Provide the [x, y] coordinate of the cell's center where the given text is located.  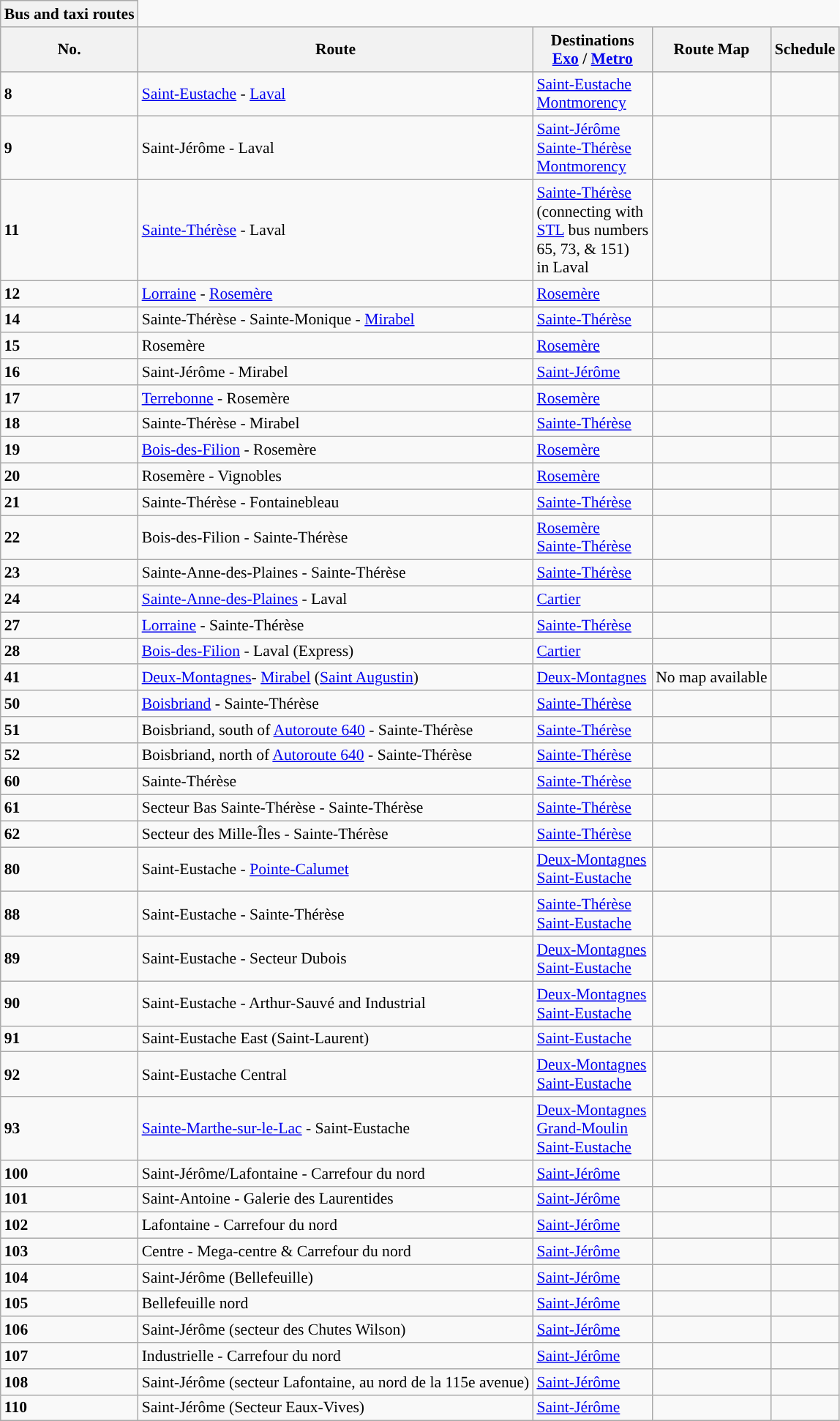
52 [70, 756]
Saint-Jérôme (Bellefeuille) [336, 1278]
Saint-Jérôme - Laval [336, 148]
Boisbriand - Sainte-Thérèse [336, 704]
Schedule [805, 50]
Saint-Eustache - Pointe-Calumet [336, 870]
Deux-Montagnes- Mirabel (Saint Augustin) [336, 678]
Saint-Eustache [593, 1039]
11 [70, 231]
Rosemère - Vignobles [336, 477]
Deux-Montagnes [593, 678]
Boisbriand, south of Autoroute 640 - Sainte-Thérèse [336, 730]
Saint-Eustache Central [336, 1075]
21 [70, 502]
Lorraine - Rosemère [336, 294]
60 [70, 782]
Deux-MontagnesGrand-Moulin Saint-Eustache [593, 1129]
90 [70, 1003]
Saint-Jérôme (secteur des Chutes Wilson) [336, 1330]
Centre - Mega-centre & Carrefour du nord [336, 1252]
Saint-Jérôme Sainte-Thérèse Montmorency [593, 148]
50 [70, 704]
62 [70, 834]
Saint-Jérôme (secteur Lafontaine, au nord de la 115e avenue) [336, 1382]
102 [70, 1226]
28 [70, 652]
Saint-Eustache - Arthur-Sauvé and Industrial [336, 1003]
100 [70, 1174]
80 [70, 870]
107 [70, 1356]
22 [70, 537]
No map available [711, 678]
Saint-Eustache - Secteur Dubois [336, 959]
110 [70, 1408]
23 [70, 573]
Sainte-Thérèse Saint-Eustache [593, 914]
103 [70, 1252]
Deux-MontagnesSaint-Eustache [593, 870]
Industrielle - Carrefour du nord [336, 1356]
Secteur Bas Sainte-Thérèse - Sainte-Thérèse [336, 808]
101 [70, 1199]
51 [70, 730]
Sainte-Thérèse - Sainte-Monique - Mirabel [336, 320]
105 [70, 1304]
Sainte-Anne-des-Plaines - Laval [336, 600]
Sainte-Thérèse(connecting withSTL bus numbers65, 73, & 151) in Laval [593, 231]
Lorraine - Sainte-Thérèse [336, 625]
27 [70, 625]
16 [70, 372]
89 [70, 959]
19 [70, 450]
No. [70, 50]
Saint-Eustache - Sainte-Thérèse [336, 914]
Saint-Jérôme - Mirabel [336, 372]
108 [70, 1382]
15 [70, 346]
Saint-Eustache Montmorency [593, 94]
Route [336, 50]
61 [70, 808]
92 [70, 1075]
Saint-Eustache East (Saint-Laurent) [336, 1039]
Sainte-Thérèse - Mirabel [336, 424]
17 [70, 398]
91 [70, 1039]
Bellefeuille nord [336, 1304]
Lafontaine - Carrefour du nord [336, 1226]
9 [70, 148]
14 [70, 320]
Sainte-Anne-des-Plaines - Sainte-Thérèse [336, 573]
Route Map [711, 50]
Saint-Jérôme/Lafontaine - Carrefour du nord [336, 1174]
8 [70, 94]
Secteur des Mille-Îles - Sainte-Thérèse [336, 834]
Saint-Jérôme (Secteur Eaux-Vives) [336, 1408]
12 [70, 294]
41 [70, 678]
88 [70, 914]
18 [70, 424]
Sainte-Thérèse - Laval [336, 231]
93 [70, 1129]
Boisbriand, north of Autoroute 640 - Sainte-Thérèse [336, 756]
Bois-des-Filion - Sainte-Thérèse [336, 537]
104 [70, 1278]
24 [70, 600]
Bus and taxi routes [70, 14]
20 [70, 477]
DestinationsExo / Metro [593, 50]
Sainte-Thérèse - Fontainebleau [336, 502]
Bois-des-Filion - Rosemère [336, 450]
Terrebonne - Rosemère [336, 398]
Saint-Eustache - Laval [336, 94]
Rosemère Sainte-Thérèse [593, 537]
Saint-Antoine - Galerie des Laurentides [336, 1199]
Bois-des-Filion - Laval (Express) [336, 652]
106 [70, 1330]
Sainte-Marthe-sur-le-Lac - Saint-Eustache [336, 1129]
